Return the (x, y) coordinate for the center point of the cell that contains the specified text.  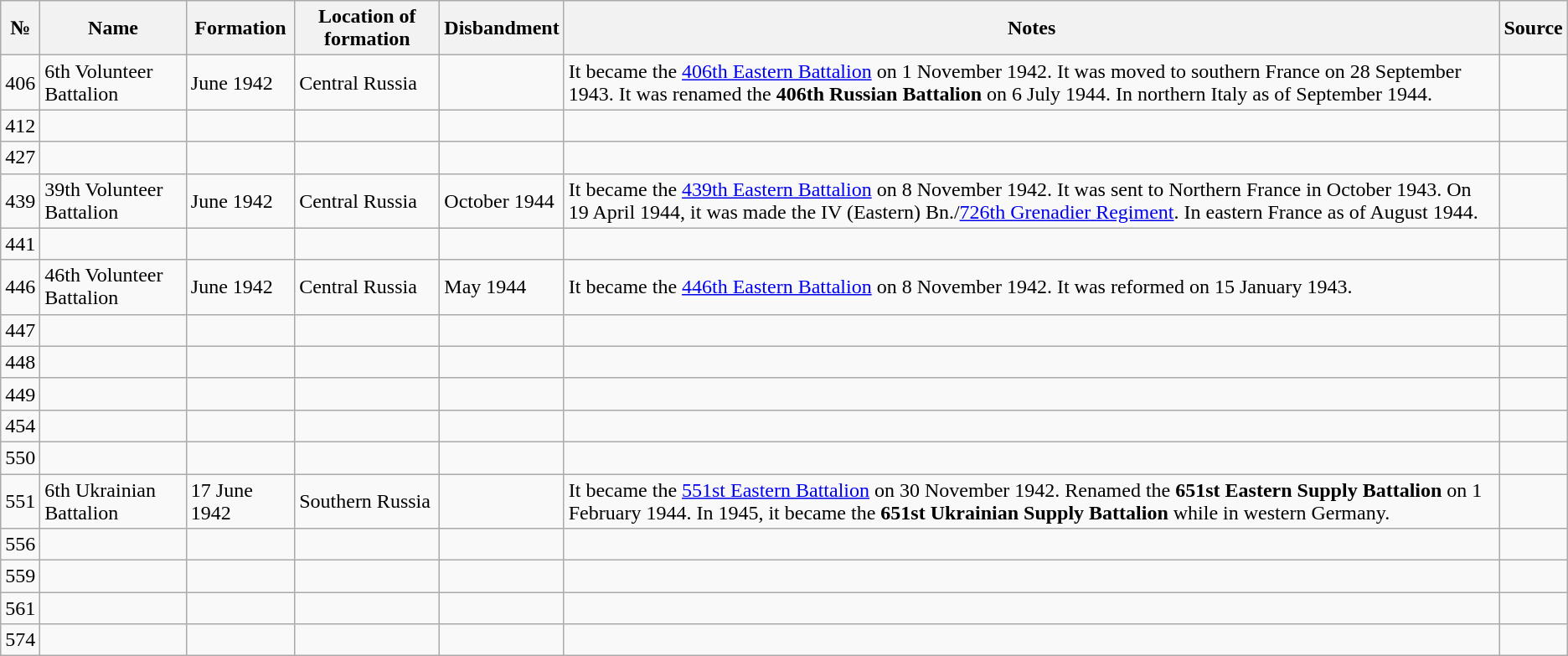
439 (20, 201)
454 (20, 426)
Formation (240, 28)
446 (20, 287)
406 (20, 82)
39th Volunteer Battalion (113, 201)
№ (20, 28)
Southern Russia (367, 501)
Source (1533, 28)
Notes (1032, 28)
Location of formation (367, 28)
October 1944 (502, 201)
561 (20, 608)
412 (20, 126)
551 (20, 501)
427 (20, 158)
Name (113, 28)
May 1944 (502, 287)
559 (20, 576)
556 (20, 545)
It became the 446th Eastern Battalion on 8 November 1942. It was reformed on 15 January 1943. (1032, 287)
6th Ukrainian Battalion (113, 501)
441 (20, 244)
6th Volunteer Battalion (113, 82)
550 (20, 457)
Disbandment (502, 28)
447 (20, 330)
17 June 1942 (240, 501)
46th Volunteer Battalion (113, 287)
449 (20, 394)
448 (20, 362)
574 (20, 640)
